Detect which cell encompasses the target text, then output its (x, y) center coordinate. 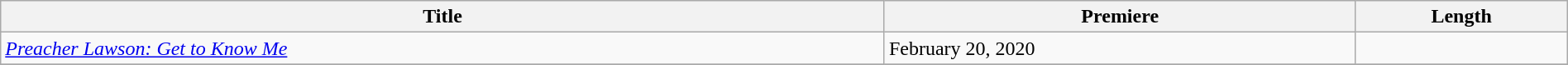
February 20, 2020 (1120, 48)
Preacher Lawson: Get to Know Me (443, 48)
Premiere (1120, 17)
Title (443, 17)
Length (1461, 17)
